Output the (X, Y) coordinate of the center of the cell containing the given text.  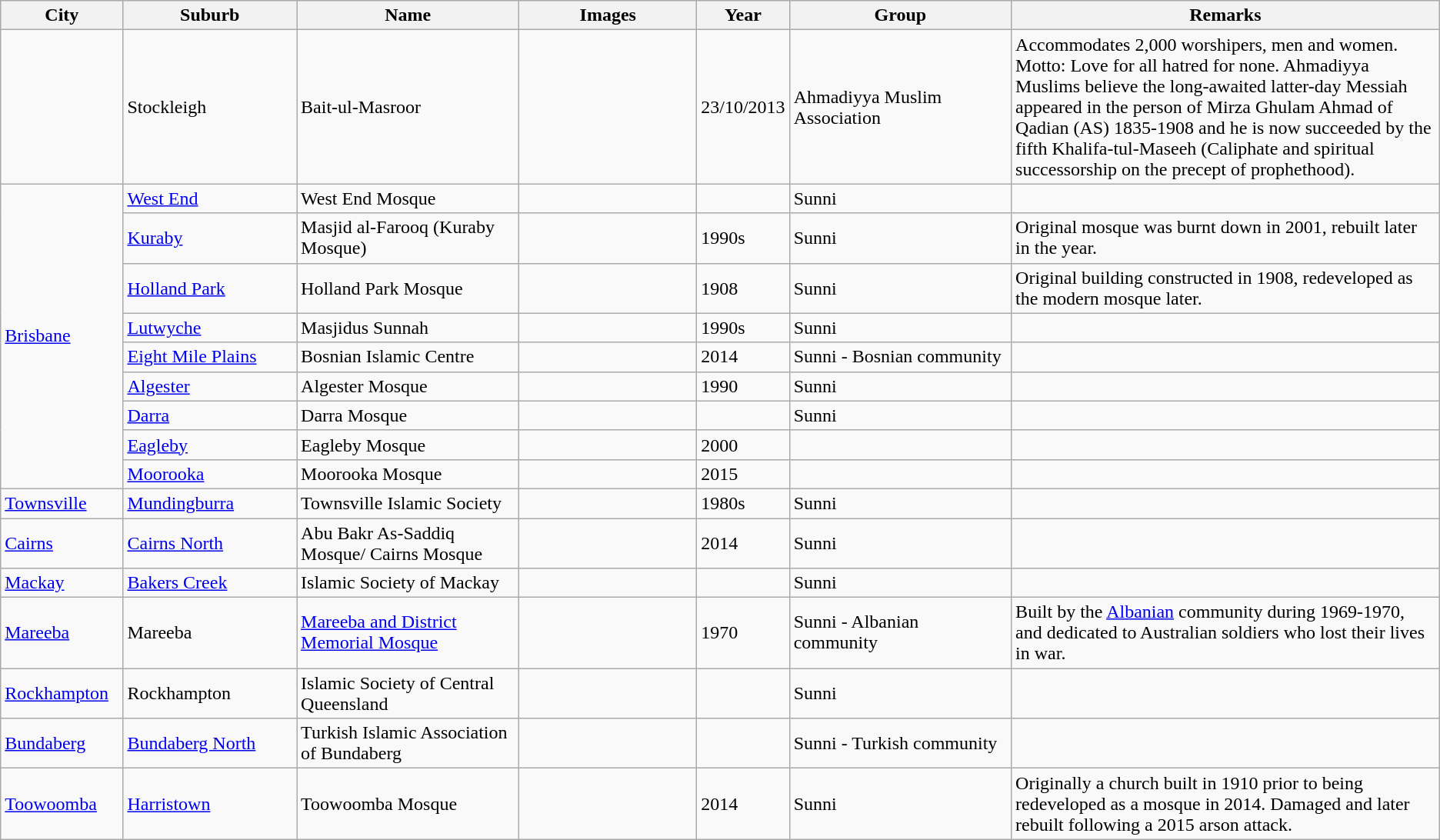
Mundingburra (210, 503)
1970 (743, 633)
Moorooka (210, 474)
Toowoomba (62, 804)
Lutwyche (210, 328)
23/10/2013 (743, 107)
Suburb (210, 15)
Built by the Albanian community during 1969-1970, and dedicated to Australian soldiers who lost their lives in war. (1226, 633)
Townsville (62, 503)
Eagleby (210, 445)
Original building constructed in 1908, redeveloped as the modern mosque later. (1226, 288)
Bosnian Islamic Centre (408, 357)
Bundaberg (62, 743)
Cairns North (210, 543)
Eight Mile Plains (210, 357)
Islamic Society of Mackay (408, 583)
Holland Park (210, 288)
Remarks (1226, 15)
Eagleby Mosque (408, 445)
West End (210, 198)
Bakers Creek (210, 583)
Mareeba and District Memorial Mosque (408, 633)
Sunni - Turkish community (900, 743)
Images (608, 15)
Masjidus Sunnah (408, 328)
Islamic Society of Central Queensland (408, 694)
Abu Bakr As-Saddiq Mosque/ Cairns Mosque (408, 543)
Toowoomba Mosque (408, 804)
Bait-ul-Masroor (408, 107)
Kuraby (210, 238)
1980s (743, 503)
Darra (210, 415)
Group (900, 15)
Cairns (62, 543)
Stockleigh (210, 107)
Name (408, 15)
Original mosque was burnt down in 2001, rebuilt later in the year. (1226, 238)
Holland Park Mosque (408, 288)
Bundaberg North (210, 743)
Darra Mosque (408, 415)
Moorooka Mosque (408, 474)
Sunni - Albanian community (900, 633)
Year (743, 15)
Algester Mosque (408, 386)
Mackay (62, 583)
Townsville Islamic Society (408, 503)
West End Mosque (408, 198)
Sunni - Bosnian community (900, 357)
Masjid al-Farooq (Kuraby Mosque) (408, 238)
Originally a church built in 1910 prior to being redeveloped as a mosque in 2014. Damaged and later rebuilt following a 2015 arson attack. (1226, 804)
City (62, 15)
Ahmadiyya Muslim Association (900, 107)
Algester (210, 386)
1908 (743, 288)
1990 (743, 386)
Brisbane (62, 337)
2000 (743, 445)
Harristown (210, 804)
Turkish Islamic Association of Bundaberg (408, 743)
2015 (743, 474)
